Find where the given text appears and provide that cell's center as [x, y] coordinate. 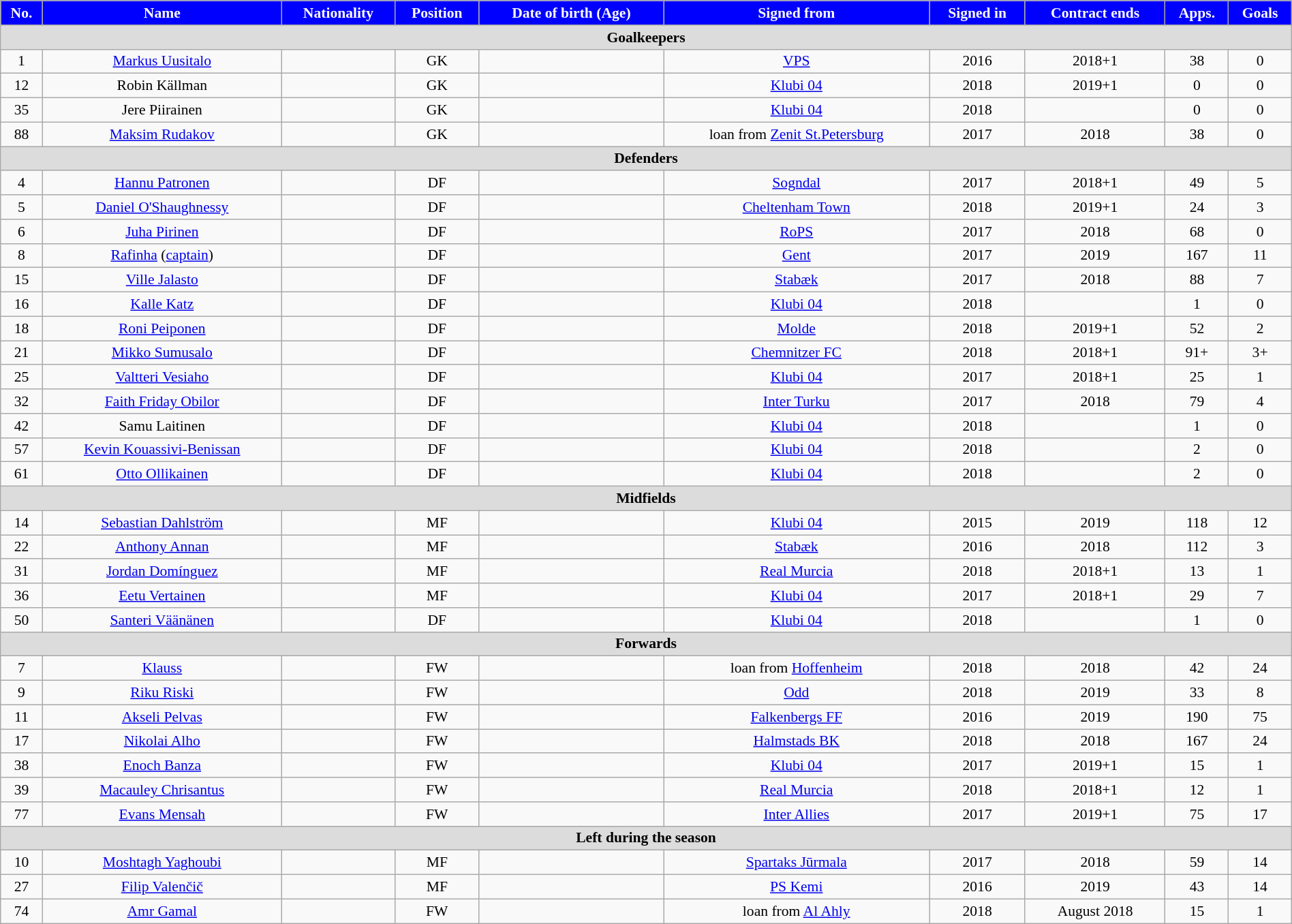
Filip Valenčič [162, 887]
50 [22, 620]
Signed from [797, 13]
Anthony Annan [162, 547]
Evans Mensah [162, 814]
91+ [1197, 353]
Markus Uusitalo [162, 61]
118 [1197, 523]
112 [1197, 547]
Riku Riski [162, 693]
Forwards [646, 644]
43 [1197, 887]
Faith Friday Obilor [162, 401]
Nationality [338, 13]
Halmstads BK [797, 741]
Goals [1260, 13]
Juha Pirinen [162, 232]
Inter Turku [797, 401]
31 [22, 572]
27 [22, 887]
39 [22, 790]
Gent [797, 256]
Moshtagh Yaghoubi [162, 863]
21 [22, 353]
loan from Zenit St.Petersburg [797, 134]
Kalle Katz [162, 305]
10 [22, 863]
32 [22, 401]
Goalkeepers [646, 37]
August 2018 [1094, 911]
Cheltenham Town [797, 207]
Sogndal [797, 183]
Robin Källman [162, 86]
29 [1197, 596]
33 [1197, 693]
Jere Piirainen [162, 110]
Position [437, 13]
Signed in [977, 13]
Roni Peiponen [162, 328]
No. [22, 13]
52 [1197, 328]
Kevin Kouassivi-Benissan [162, 450]
Otto Ollikainen [162, 474]
Akseli Pelvas [162, 717]
Odd [797, 693]
RoPS [797, 232]
Valtteri Vesiaho [162, 378]
Date of birth (Age) [571, 13]
Contract ends [1094, 13]
Defenders [646, 159]
Mikko Sumusalo [162, 353]
18 [22, 328]
35 [22, 110]
Sebastian Dahlström [162, 523]
Ville Jalasto [162, 280]
49 [1197, 183]
Spartaks Jūrmala [797, 863]
59 [1197, 863]
74 [22, 911]
Left during the season [646, 838]
Hannu Patronen [162, 183]
Enoch Banza [162, 766]
Rafinha (captain) [162, 256]
9 [22, 693]
Macauley Chrisantus [162, 790]
Chemnitzer FC [797, 353]
13 [1197, 572]
Molde [797, 328]
190 [1197, 717]
Inter Allies [797, 814]
Daniel O'Shaughnessy [162, 207]
Klauss [162, 668]
6 [22, 232]
Midfields [646, 499]
36 [22, 596]
2015 [977, 523]
16 [22, 305]
Falkenbergs FF [797, 717]
Apps. [1197, 13]
VPS [797, 61]
Jordan Domínguez [162, 572]
loan from Al Ahly [797, 911]
77 [22, 814]
61 [22, 474]
PS Kemi [797, 887]
Eetu Vertainen [162, 596]
Nikolai Alho [162, 741]
Amr Gamal [162, 911]
79 [1197, 401]
loan from Hoffenheim [797, 668]
22 [22, 547]
57 [22, 450]
68 [1197, 232]
Name [162, 13]
3+ [1260, 353]
Samu Laitinen [162, 426]
Maksim Rudakov [162, 134]
Santeri Väänänen [162, 620]
